Return the [X, Y] coordinate for the center point of the cell that contains the specified text.  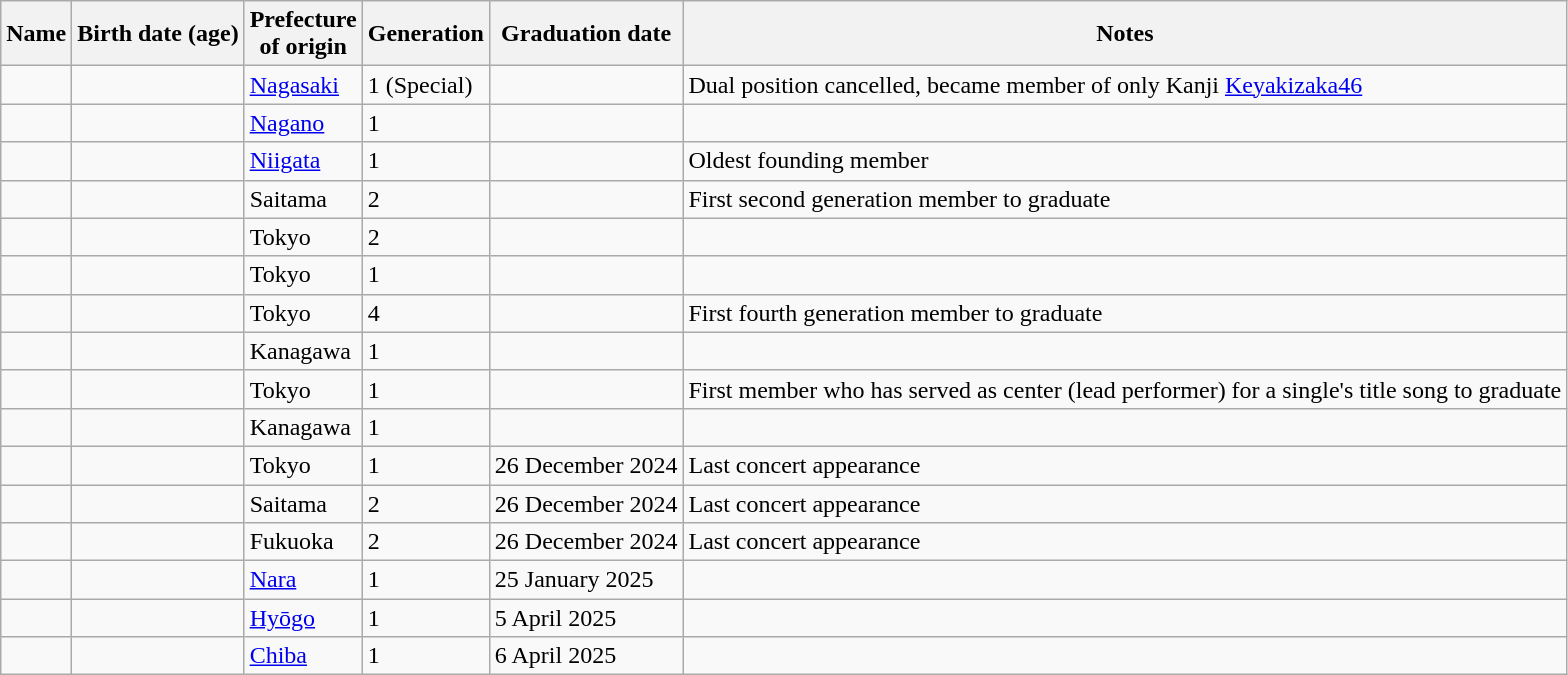
Notes [1125, 34]
Nara [303, 580]
First fourth generation member to graduate [1125, 313]
Oldest founding member [1125, 161]
Generation [426, 34]
Fukuoka [303, 542]
Nagasaki [303, 85]
4 [426, 313]
Graduation date [586, 34]
Hyōgo [303, 618]
Dual position cancelled, became member of only Kanji Keyakizaka46 [1125, 85]
Name [36, 34]
Birth date (age) [158, 34]
Nagano [303, 123]
6 April 2025 [586, 656]
First member who has served as center (lead performer) for a single's title song to graduate [1125, 389]
Niigata [303, 161]
First second generation member to graduate [1125, 199]
Chiba [303, 656]
5 April 2025 [586, 618]
1 (Special) [426, 85]
Prefectureof origin [303, 34]
25 January 2025 [586, 580]
